Determine the (x, y) coordinate at the center of the cell enclosing the given text.  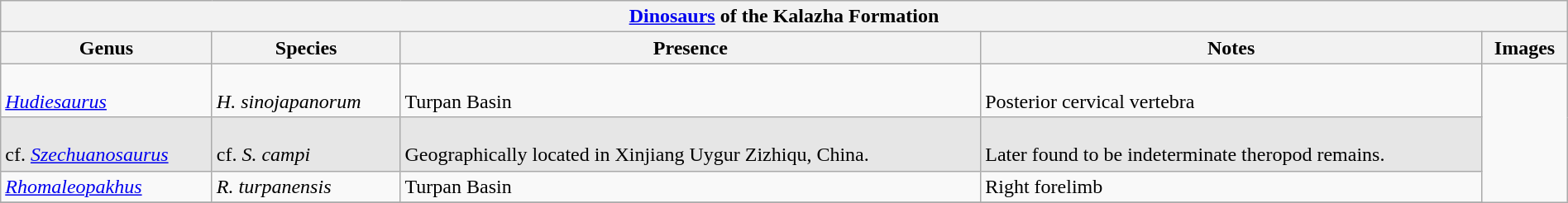
Species (306, 48)
H. sinojapanorum (306, 91)
Dinosaurs of the Kalazha Formation (784, 17)
Hudiesaurus (107, 91)
Genus (107, 48)
cf. Szechuanosaurus (107, 144)
Geographically located in Xinjiang Uygur Zizhiqu, China. (691, 144)
R. turpanensis (306, 186)
cf. S. campi (306, 144)
Posterior cervical vertebra (1231, 91)
Right forelimb (1231, 186)
Later found to be indeterminate theropod remains. (1231, 144)
Notes (1231, 48)
Presence (691, 48)
Rhomaleopakhus (107, 186)
Images (1525, 48)
